Provide the (x, y) coordinate of the cell's center where the given text is located.  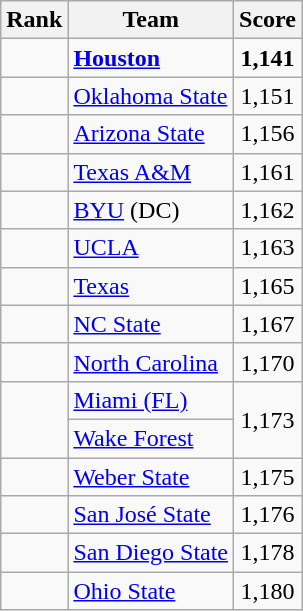
Rank (34, 20)
1,167 (268, 324)
NC State (151, 324)
Weber State (151, 477)
1,165 (268, 286)
Texas (151, 286)
1,180 (268, 591)
1,173 (268, 419)
Miami (FL) (151, 400)
San Diego State (151, 553)
1,156 (268, 134)
Ohio State (151, 591)
Team (151, 20)
BYU (DC) (151, 210)
1,176 (268, 515)
Houston (151, 58)
San José State (151, 515)
1,161 (268, 172)
Score (268, 20)
North Carolina (151, 362)
1,178 (268, 553)
1,163 (268, 248)
1,162 (268, 210)
1,170 (268, 362)
Oklahoma State (151, 96)
Wake Forest (151, 438)
1,141 (268, 58)
UCLA (151, 248)
1,175 (268, 477)
1,151 (268, 96)
Texas A&M (151, 172)
Arizona State (151, 134)
